Extract the [X, Y] coordinate from the center of the cell holding the provided text.  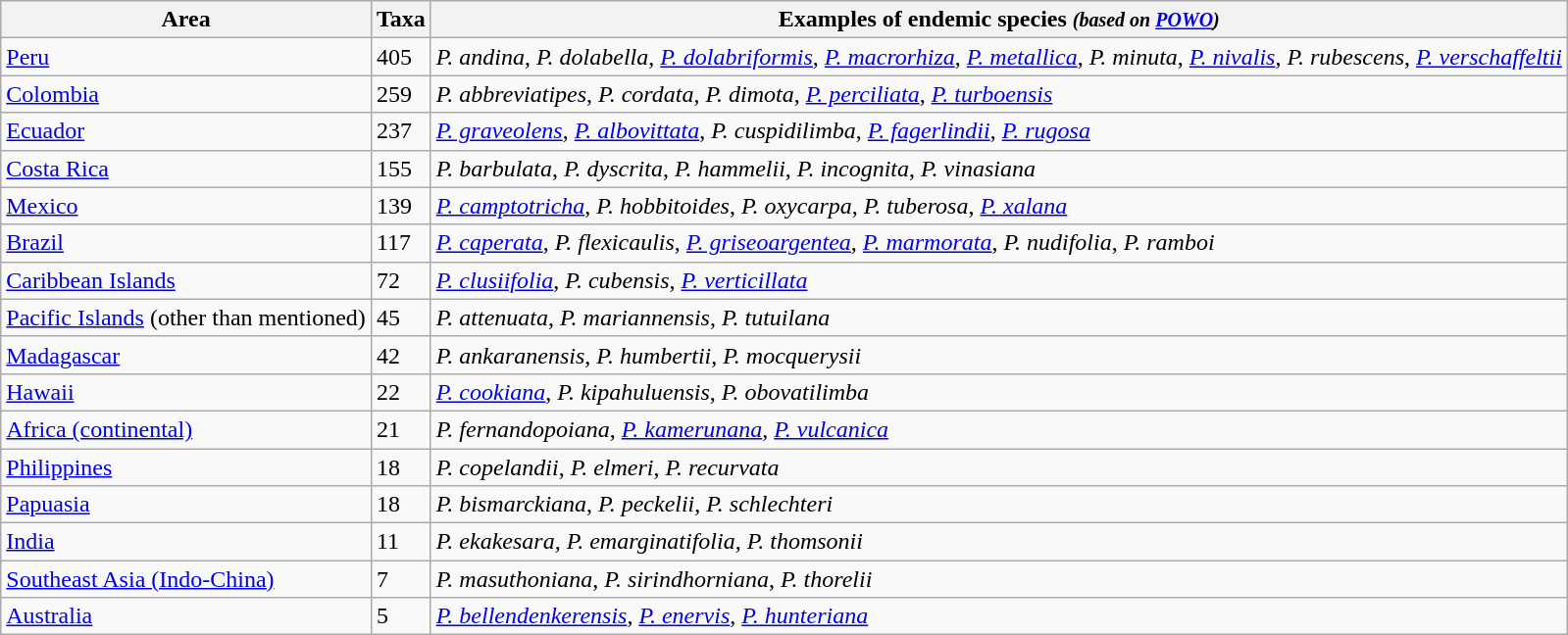
P. bellendenkerensis, P. enervis, P. hunteriana [998, 616]
P. andina, P. dolabella, P. dolabriformis, P. macrorhiza, P. metallica, P. minuta, P. nivalis, P. rubescens, P. verschaffeltii [998, 57]
155 [400, 169]
Examples of endemic species (based on POWO) [998, 20]
Pacific Islands (other than mentioned) [186, 317]
Southeast Asia (Indo-China) [186, 579]
Hawaii [186, 392]
Africa (continental) [186, 429]
45 [400, 317]
P. cookiana, P. kipahuluensis, P. obovatilimba [998, 392]
21 [400, 429]
72 [400, 280]
P. bismarckiana, P. peckelii, P. schlechteri [998, 505]
P. caperata, P. flexicaulis, P. griseoargentea, P. marmorata, P. nudifolia, P. ramboi [998, 243]
Madagascar [186, 355]
7 [400, 579]
Ecuador [186, 131]
259 [400, 94]
P. clusiifolia, P. cubensis, P. verticillata [998, 280]
P. fernandopoiana, P. kamerunana, P. vulcanica [998, 429]
P. copelandii, P. elmeri, P. recurvata [998, 467]
P. barbulata, P. dyscrita, P. hammelii, P. incognita, P. vinasiana [998, 169]
22 [400, 392]
Caribbean Islands [186, 280]
Philippines [186, 467]
11 [400, 542]
117 [400, 243]
Australia [186, 616]
237 [400, 131]
P. camptotricha, P. hobbitoides, P. oxycarpa, P. tuberosa, P. xalana [998, 206]
Mexico [186, 206]
P. ekakesara, P. emarginatifolia, P. thomsonii [998, 542]
P. abbreviatipes, P. cordata, P. dimota, P. perciliata, P. turboensis [998, 94]
P. attenuata, P. mariannensis, P. tutuilana [998, 317]
Peru [186, 57]
42 [400, 355]
Colombia [186, 94]
Brazil [186, 243]
P. masuthoniana, P. sirindhorniana, P. thorelii [998, 579]
India [186, 542]
Costa Rica [186, 169]
405 [400, 57]
P. graveolens, P. albovittata, P. cuspidilimba, P. fagerlindii, P. rugosa [998, 131]
139 [400, 206]
Papuasia [186, 505]
Area [186, 20]
5 [400, 616]
P. ankaranensis, P. humbertii, P. mocquerysii [998, 355]
Taxa [400, 20]
